Detect which cell encompasses the target text, then output its (X, Y) center coordinate. 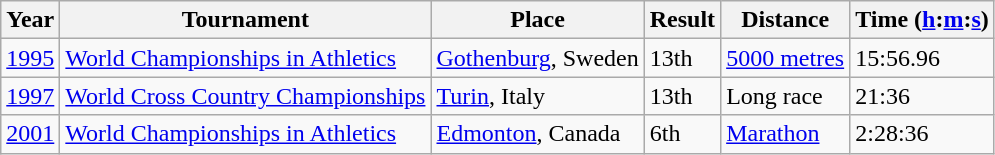
Turin, Italy (538, 96)
Marathon (786, 134)
5000 metres (786, 58)
1997 (30, 96)
Year (30, 20)
2:28:36 (922, 134)
World Cross Country Championships (246, 96)
2001 (30, 134)
Distance (786, 20)
Edmonton, Canada (538, 134)
21:36 (922, 96)
Result (682, 20)
15:56.96 (922, 58)
Place (538, 20)
Tournament (246, 20)
Long race (786, 96)
1995 (30, 58)
Gothenburg, Sweden (538, 58)
Time (h:m:s) (922, 20)
6th (682, 134)
